Identify which cell holds the provided text, then report its [X, Y] central coordinate. 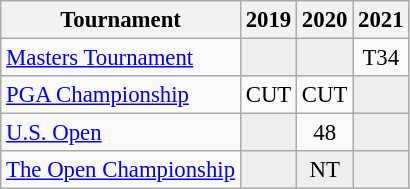
Tournament [121, 20]
U.S. Open [121, 133]
48 [325, 133]
2021 [381, 20]
2019 [268, 20]
NT [325, 170]
PGA Championship [121, 95]
Masters Tournament [121, 58]
T34 [381, 58]
2020 [325, 20]
The Open Championship [121, 170]
